Extract the [X, Y] coordinate from the center of the cell holding the provided text.  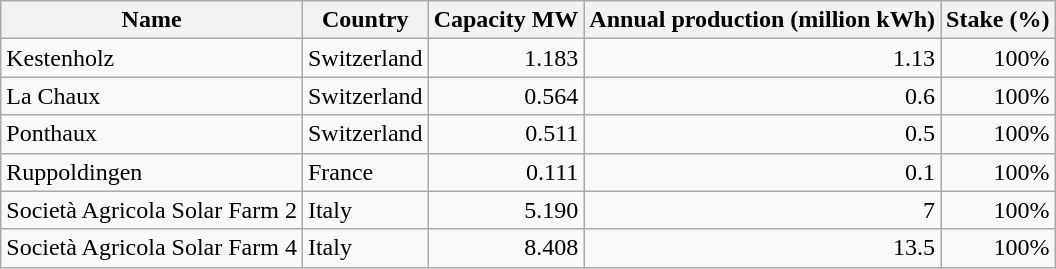
Name [152, 20]
Ponthaux [152, 134]
1.13 [762, 58]
Stake (%) [998, 20]
Capacity MW [506, 20]
France [365, 172]
5.190 [506, 210]
8.408 [506, 248]
La Chaux [152, 96]
Annual production (million kWh) [762, 20]
Ruppoldingen [152, 172]
0.5 [762, 134]
Società Agricola Solar Farm 2 [152, 210]
Country [365, 20]
Società Agricola Solar Farm 4 [152, 248]
7 [762, 210]
1.183 [506, 58]
13.5 [762, 248]
Kestenholz [152, 58]
0.511 [506, 134]
0.1 [762, 172]
0.111 [506, 172]
0.564 [506, 96]
0.6 [762, 96]
